Return the [x, y] coordinate for the center point of the cell that contains the specified text.  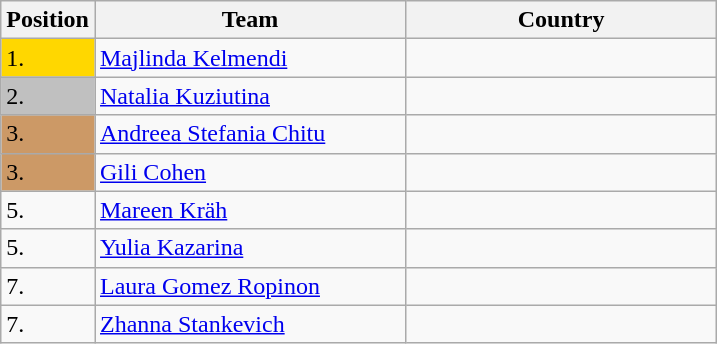
Laura Gomez Ropinon [250, 286]
Team [250, 20]
Mareen Kräh [250, 210]
2. [48, 96]
Natalia Kuziutina [250, 96]
Gili Cohen [250, 172]
Andreea Stefania Chitu [250, 134]
1. [48, 58]
Country [562, 20]
Position [48, 20]
Yulia Kazarina [250, 248]
Zhanna Stankevich [250, 324]
Majlinda Kelmendi [250, 58]
